Scan for the cell matching the given text and deliver its (X, Y) coordinate at center. 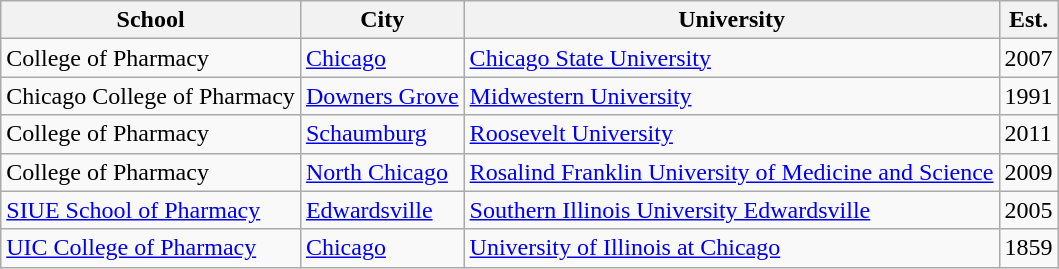
Downers Grove (382, 96)
SIUE School of Pharmacy (151, 210)
Est. (1028, 20)
Chicago College of Pharmacy (151, 96)
1859 (1028, 248)
Schaumburg (382, 134)
2009 (1028, 172)
University (732, 20)
1991 (1028, 96)
University of Illinois at Chicago (732, 248)
School (151, 20)
North Chicago (382, 172)
City (382, 20)
Rosalind Franklin University of Medicine and Science (732, 172)
Midwestern University (732, 96)
2011 (1028, 134)
Southern Illinois University Edwardsville (732, 210)
Chicago State University (732, 58)
Roosevelt University (732, 134)
2005 (1028, 210)
UIC College of Pharmacy (151, 248)
Edwardsville (382, 210)
2007 (1028, 58)
